Detect which cell encompasses the target text, then output its [X, Y] center coordinate. 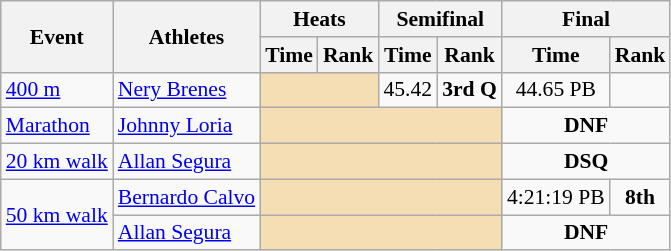
Heats [319, 19]
Marathon [57, 126]
Event [57, 36]
DSQ [586, 162]
45.42 [408, 90]
400 m [57, 90]
3rd Q [470, 90]
Final [586, 19]
50 km walk [57, 214]
Nery Brenes [186, 90]
20 km walk [57, 162]
44.65 PB [556, 90]
Athletes [186, 36]
Semifinal [440, 19]
8th [640, 197]
Bernardo Calvo [186, 197]
4:21:19 PB [556, 197]
Johnny Loria [186, 126]
